Extract the (x, y) coordinate from the center of the cell holding the provided text.  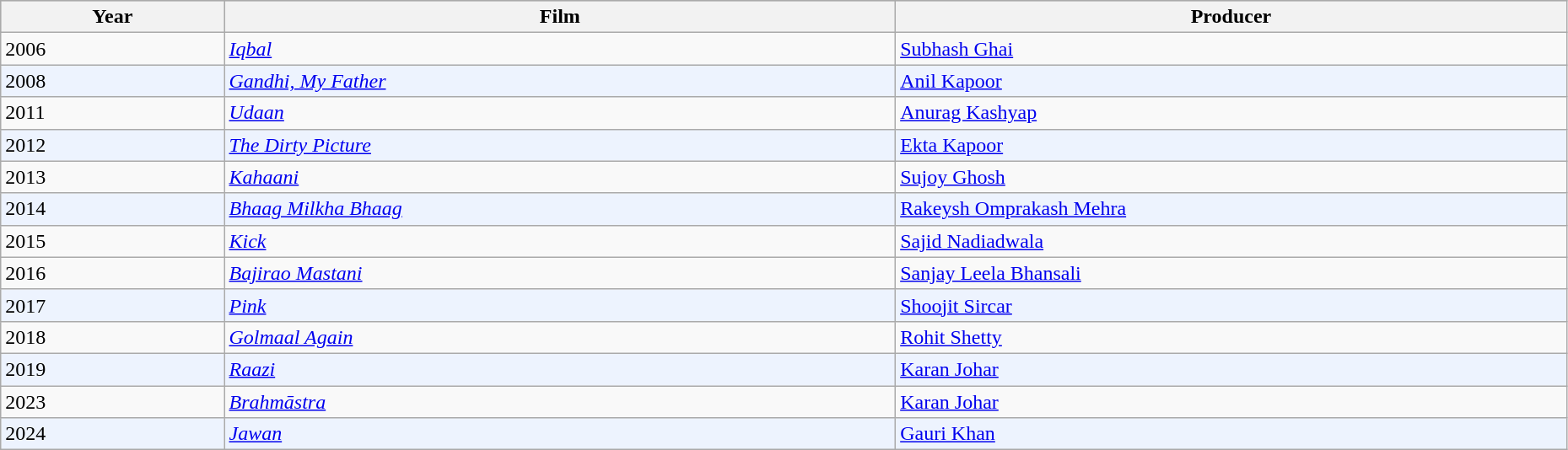
2019 (113, 369)
Sanjay Leela Bhansali (1231, 273)
Iqbal (560, 49)
Bhaag Milkha Bhaag (560, 209)
Kahaani (560, 177)
2024 (113, 434)
Anurag Kashyap (1231, 113)
2012 (113, 145)
Bajirao Mastani (560, 273)
Anil Kapoor (1231, 81)
Shoojit Sircar (1231, 305)
Rohit Shetty (1231, 337)
2013 (113, 177)
Ekta Kapoor (1231, 145)
Film (560, 17)
Jawan (560, 434)
2015 (113, 241)
Golmaal Again (560, 337)
2017 (113, 305)
2011 (113, 113)
Sajid Nadiadwala (1231, 241)
2018 (113, 337)
2006 (113, 49)
Year (113, 17)
Brahmāstra (560, 402)
2008 (113, 81)
Kick (560, 241)
Sujoy Ghosh (1231, 177)
2014 (113, 209)
Pink (560, 305)
Rakeysh Omprakash Mehra (1231, 209)
Gauri Khan (1231, 434)
Raazi (560, 369)
Gandhi, My Father (560, 81)
Producer (1231, 17)
2016 (113, 273)
2023 (113, 402)
Udaan (560, 113)
Subhash Ghai (1231, 49)
The Dirty Picture (560, 145)
